Return the [x, y] coordinate for the center point of the cell that contains the specified text.  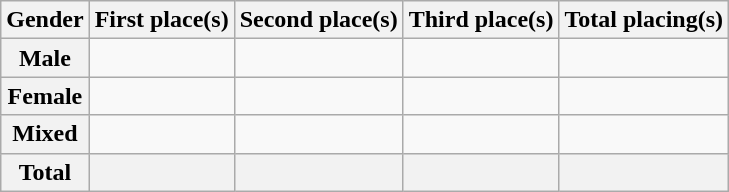
Total [45, 172]
Gender [45, 20]
Total placing(s) [644, 20]
Third place(s) [481, 20]
First place(s) [162, 20]
Second place(s) [318, 20]
Female [45, 96]
Mixed [45, 134]
Male [45, 58]
